From the cell containing the given text, extract its center point as [x, y] coordinate. 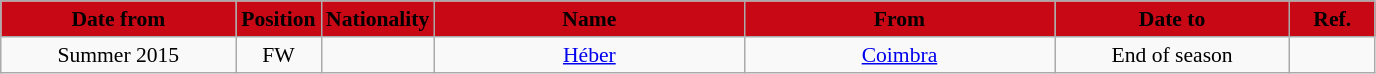
Coimbra [899, 55]
FW [278, 55]
Héber [589, 55]
Date from [118, 19]
End of season [1172, 55]
Date to [1172, 19]
From [899, 19]
Ref. [1332, 19]
Name [589, 19]
Position [278, 19]
Nationality [378, 19]
Summer 2015 [118, 55]
